Capture the cell that displays the provided text and extract its (X, Y) central coordinate. 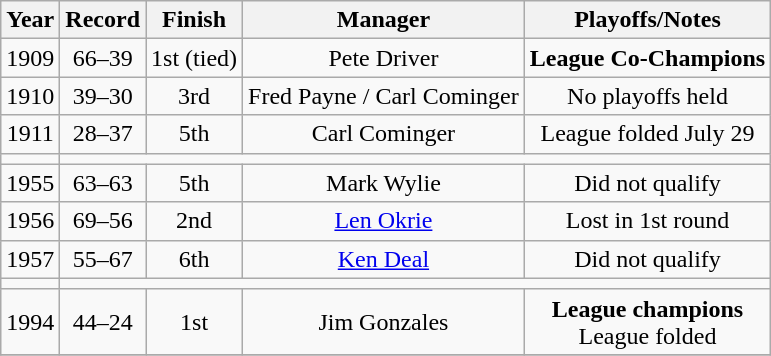
1911 (30, 134)
League folded July 29 (647, 134)
63–63 (103, 183)
2nd (194, 221)
League Co-Champions (647, 58)
28–37 (103, 134)
1st (tied) (194, 58)
1956 (30, 221)
1909 (30, 58)
69–56 (103, 221)
1957 (30, 259)
3rd (194, 96)
44–24 (103, 322)
No playoffs held (647, 96)
Carl Cominger (384, 134)
39–30 (103, 96)
Manager (384, 20)
55–67 (103, 259)
League championsLeague folded (647, 322)
Pete Driver (384, 58)
Fred Payne / Carl Cominger (384, 96)
Year (30, 20)
6th (194, 259)
Record (103, 20)
66–39 (103, 58)
Jim Gonzales (384, 322)
1910 (30, 96)
Ken Deal (384, 259)
Lost in 1st round (647, 221)
1994 (30, 322)
Finish (194, 20)
Mark Wylie (384, 183)
Playoffs/Notes (647, 20)
1st (194, 322)
Len Okrie (384, 221)
1955 (30, 183)
